Extract the (x, y) coordinate from the center of the cell holding the provided text.  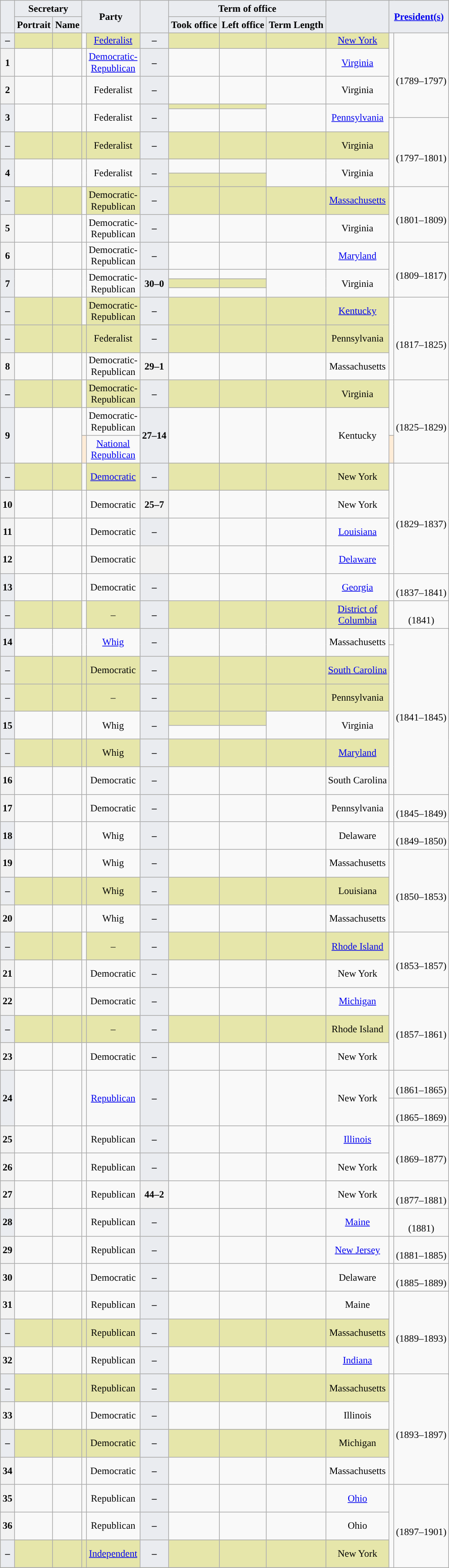
25–7 (154, 504)
27–14 (154, 435)
7 (8, 284)
19 (8, 864)
21 (8, 974)
28 (8, 1222)
24 (8, 1098)
Took office (194, 25)
34 (8, 1471)
Term Length (296, 25)
Indiana (357, 1361)
8 (8, 366)
32 (8, 1361)
14 (8, 642)
(1850–1853) (421, 891)
13 (8, 587)
4 (8, 173)
District ofColumbia (357, 615)
11 (8, 532)
44–2 (154, 1194)
(1801–1809) (421, 215)
33 (8, 1416)
Party (111, 16)
(1849–1850) (421, 836)
(1797–1801) (421, 153)
(1893–1897) (421, 1429)
35 (8, 1499)
20 (8, 919)
6 (8, 256)
17 (8, 808)
26 (8, 1167)
15 (8, 725)
3 (8, 117)
22 (8, 1001)
Portrait (33, 25)
(1841–1845) (421, 712)
(1853–1857) (421, 960)
1 (8, 62)
(1841) (421, 615)
9 (8, 435)
(1829–1837) (421, 518)
Secretary (48, 9)
30–0 (154, 284)
(1861–1865) (421, 1084)
Independent (113, 1554)
25 (8, 1139)
(1889–1893) (421, 1333)
(1885–1889) (421, 1278)
Georgia (357, 587)
2 (8, 90)
(1865–1869) (421, 1112)
29 (8, 1250)
27 (8, 1194)
16 (8, 781)
(1845–1849) (421, 808)
Left office (243, 25)
10 (8, 504)
(1897–1901) (421, 1526)
(1825–1829) (421, 422)
30 (8, 1278)
(1877–1881) (421, 1194)
(1837–1841) (421, 587)
(1817–1825) (421, 339)
18 (8, 836)
12 (8, 559)
NationalRepublican (113, 449)
(1881–1885) (421, 1250)
President(s) (419, 16)
New Jersey (357, 1250)
5 (8, 229)
(1869–1877) (421, 1153)
31 (8, 1306)
(1789–1797) (421, 75)
29–1 (154, 366)
(1881) (421, 1222)
36 (8, 1526)
23 (8, 1057)
(1809–1817) (421, 270)
Term of office (247, 9)
Name (67, 25)
(1857–1861) (421, 1029)
